Detect which cell encompasses the target text, then output its [x, y] center coordinate. 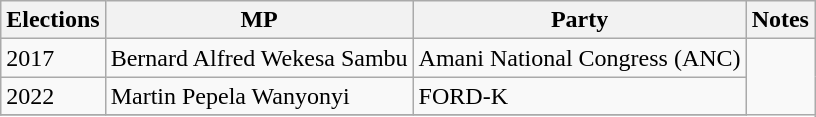
Amani National Congress (ANC) [580, 58]
Party [580, 20]
2022 [53, 96]
Elections [53, 20]
2017 [53, 58]
FORD-K [580, 96]
Bernard Alfred Wekesa Sambu [259, 58]
Notes [780, 20]
Martin Pepela Wanyonyi [259, 96]
MP [259, 20]
